Detect which cell encompasses the target text, then output its (X, Y) center coordinate. 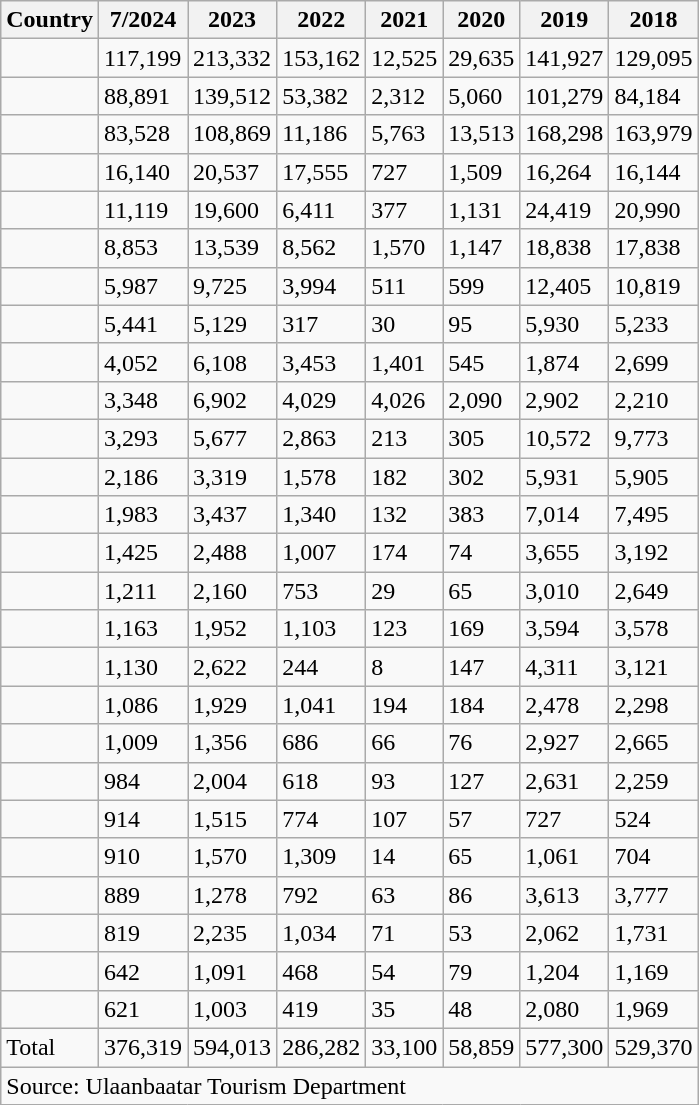
3,348 (142, 400)
63 (404, 895)
141,927 (564, 58)
86 (482, 895)
244 (322, 667)
12,405 (564, 286)
594,013 (232, 1047)
2,312 (404, 96)
168,298 (564, 134)
33,100 (404, 1047)
71 (404, 933)
Country (50, 20)
1,007 (322, 553)
376,319 (142, 1047)
419 (322, 1009)
774 (322, 819)
5,930 (564, 324)
1,874 (564, 362)
2,631 (564, 781)
213 (404, 438)
5,905 (654, 477)
383 (482, 515)
1,003 (232, 1009)
17,838 (654, 248)
1,969 (654, 1009)
2,186 (142, 477)
305 (482, 438)
9,773 (654, 438)
2,080 (564, 1009)
13,513 (482, 134)
7,014 (564, 515)
1,356 (232, 743)
2,298 (654, 705)
14 (404, 857)
2,488 (232, 553)
5,441 (142, 324)
6,108 (232, 362)
2,210 (654, 400)
1,086 (142, 705)
468 (322, 971)
16,264 (564, 172)
1,309 (322, 857)
4,052 (142, 362)
18,838 (564, 248)
4,029 (322, 400)
984 (142, 781)
35 (404, 1009)
2018 (654, 20)
95 (482, 324)
101,279 (564, 96)
3,192 (654, 553)
3,010 (564, 591)
5,060 (482, 96)
108,869 (232, 134)
129,095 (654, 58)
1,929 (232, 705)
3,994 (322, 286)
753 (322, 591)
3,293 (142, 438)
2,699 (654, 362)
642 (142, 971)
184 (482, 705)
66 (404, 743)
10,572 (564, 438)
4,311 (564, 667)
910 (142, 857)
5,677 (232, 438)
3,121 (654, 667)
3,578 (654, 629)
16,140 (142, 172)
9,725 (232, 286)
58,859 (482, 1047)
1,983 (142, 515)
529,370 (654, 1047)
53,382 (322, 96)
1,401 (404, 362)
8,562 (322, 248)
2,090 (482, 400)
16,144 (654, 172)
599 (482, 286)
2022 (322, 20)
1,425 (142, 553)
213,332 (232, 58)
84,184 (654, 96)
317 (322, 324)
1,169 (654, 971)
169 (482, 629)
53 (482, 933)
194 (404, 705)
524 (654, 819)
1,130 (142, 667)
10,819 (654, 286)
1,009 (142, 743)
2020 (482, 20)
1,340 (322, 515)
377 (404, 210)
19,600 (232, 210)
5,233 (654, 324)
3,594 (564, 629)
2,062 (564, 933)
1,091 (232, 971)
6,902 (232, 400)
2019 (564, 20)
Source: Ulaanbaatar Tourism Department (350, 1085)
1,103 (322, 629)
83,528 (142, 134)
1,034 (322, 933)
6,411 (322, 210)
3,453 (322, 362)
545 (482, 362)
2,259 (654, 781)
2,902 (564, 400)
1,515 (232, 819)
8,853 (142, 248)
686 (322, 743)
4,026 (404, 400)
5,931 (564, 477)
3,655 (564, 553)
20,537 (232, 172)
48 (482, 1009)
621 (142, 1009)
1,163 (142, 629)
107 (404, 819)
76 (482, 743)
1,041 (322, 705)
889 (142, 895)
127 (482, 781)
2,863 (322, 438)
29,635 (482, 58)
1,952 (232, 629)
54 (404, 971)
24,419 (564, 210)
914 (142, 819)
93 (404, 781)
5,763 (404, 134)
11,186 (322, 134)
8 (404, 667)
11,119 (142, 210)
12,525 (404, 58)
123 (404, 629)
1,731 (654, 933)
2,160 (232, 591)
163,979 (654, 134)
1,131 (482, 210)
577,300 (564, 1047)
74 (482, 553)
1,211 (142, 591)
139,512 (232, 96)
174 (404, 553)
286,282 (322, 1047)
3,613 (564, 895)
2,927 (564, 743)
79 (482, 971)
618 (322, 781)
3,437 (232, 515)
88,891 (142, 96)
20,990 (654, 210)
17,555 (322, 172)
132 (404, 515)
7/2024 (142, 20)
2021 (404, 20)
2,622 (232, 667)
1,061 (564, 857)
29 (404, 591)
2,235 (232, 933)
1,578 (322, 477)
5,987 (142, 286)
13,539 (232, 248)
704 (654, 857)
3,777 (654, 895)
1,509 (482, 172)
2,004 (232, 781)
2,649 (654, 591)
511 (404, 286)
2023 (232, 20)
5,129 (232, 324)
1,147 (482, 248)
2,665 (654, 743)
57 (482, 819)
182 (404, 477)
147 (482, 667)
117,199 (142, 58)
7,495 (654, 515)
792 (322, 895)
30 (404, 324)
302 (482, 477)
1,204 (564, 971)
Total (50, 1047)
1,278 (232, 895)
2,478 (564, 705)
3,319 (232, 477)
819 (142, 933)
153,162 (322, 58)
